Extract the (X, Y) coordinate from the center of the cell holding the provided text.  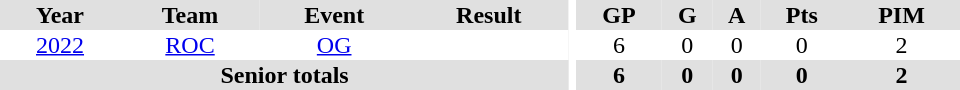
A (737, 15)
OG (334, 45)
Team (190, 15)
Pts (802, 15)
Result (488, 15)
PIM (902, 15)
2022 (60, 45)
ROC (190, 45)
Year (60, 15)
Senior totals (284, 75)
GP (619, 15)
Event (334, 15)
G (688, 15)
